Detect which cell encompasses the target text, then output its (X, Y) center coordinate. 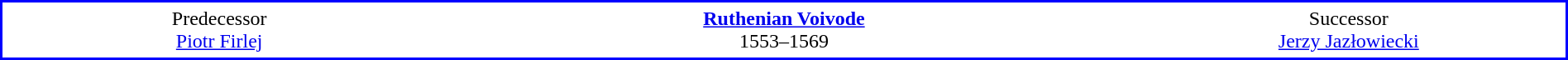
Ruthenian Voivode1553–1569 (784, 30)
PredecessorPiotr Firlej (219, 30)
SuccessorJerzy Jazłowiecki (1350, 30)
